Provide the (X, Y) coordinate of the cell's center where the given text is located.  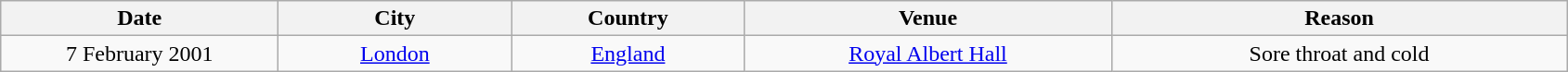
7 February 2001 (139, 54)
Royal Albert Hall (928, 54)
London (395, 54)
Reason (1339, 18)
City (395, 18)
England (628, 54)
Sore throat and cold (1339, 54)
Country (628, 18)
Venue (928, 18)
Date (139, 18)
